Pinpoint the cell where the given text exists, returning its (X, Y) midpoint coordinate. 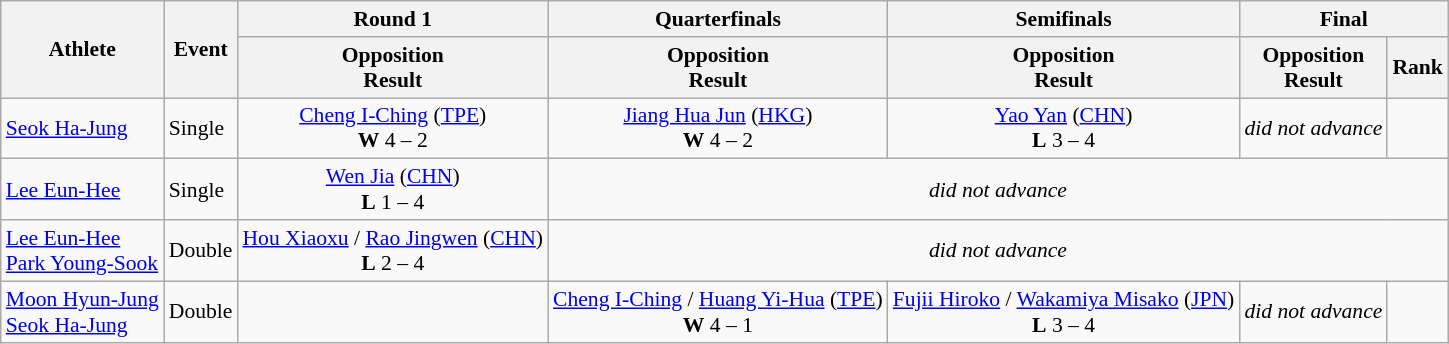
Lee Eun-Hee (82, 190)
Cheng I-Ching (TPE)W 4 – 2 (392, 128)
Hou Xiaoxu / Rao Jingwen (CHN)L 2 – 4 (392, 250)
Seok Ha-Jung (82, 128)
Rank (1418, 68)
Athlete (82, 50)
Fujii Hiroko / Wakamiya Misako (JPN)L 3 – 4 (1064, 312)
Lee Eun-Hee Park Young-Sook (82, 250)
Event (201, 50)
Cheng I-Ching / Huang Yi-Hua (TPE)W 4 – 1 (718, 312)
Yao Yan (CHN)L 3 – 4 (1064, 128)
Semifinals (1064, 19)
Round 1 (392, 19)
Wen Jia (CHN)L 1 – 4 (392, 190)
Jiang Hua Jun (HKG)W 4 – 2 (718, 128)
Quarterfinals (718, 19)
Final (1344, 19)
Moon Hyun-Jung Seok Ha-Jung (82, 312)
